Find where the given text appears and provide that cell's center as (x, y) coordinate. 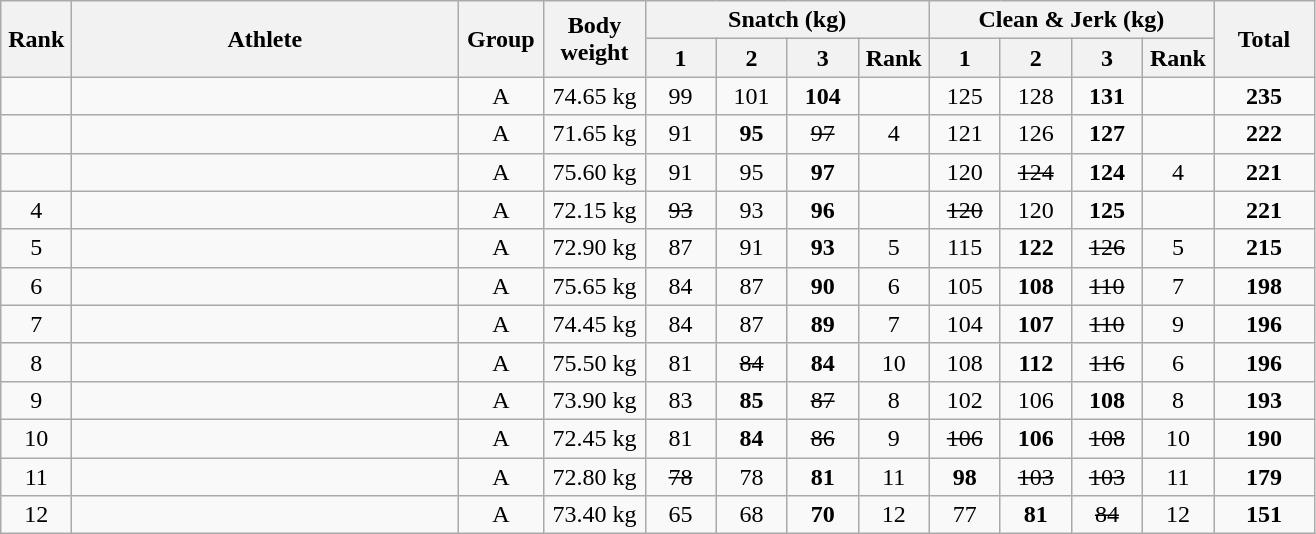
86 (822, 438)
198 (1264, 286)
74.65 kg (594, 96)
112 (1036, 362)
235 (1264, 96)
68 (752, 515)
131 (1106, 96)
71.65 kg (594, 134)
75.50 kg (594, 362)
89 (822, 324)
222 (1264, 134)
83 (680, 400)
72.80 kg (594, 477)
105 (964, 286)
151 (1264, 515)
115 (964, 248)
85 (752, 400)
101 (752, 96)
72.90 kg (594, 248)
Snatch (kg) (787, 20)
98 (964, 477)
107 (1036, 324)
75.65 kg (594, 286)
77 (964, 515)
72.45 kg (594, 438)
122 (1036, 248)
96 (822, 210)
65 (680, 515)
99 (680, 96)
127 (1106, 134)
75.60 kg (594, 172)
Group (501, 39)
73.40 kg (594, 515)
70 (822, 515)
72.15 kg (594, 210)
Clean & Jerk (kg) (1071, 20)
128 (1036, 96)
116 (1106, 362)
73.90 kg (594, 400)
Athlete (265, 39)
74.45 kg (594, 324)
179 (1264, 477)
121 (964, 134)
Body weight (594, 39)
193 (1264, 400)
215 (1264, 248)
90 (822, 286)
190 (1264, 438)
102 (964, 400)
Total (1264, 39)
